Output the (x, y) coordinate of the center of the cell containing the given text.  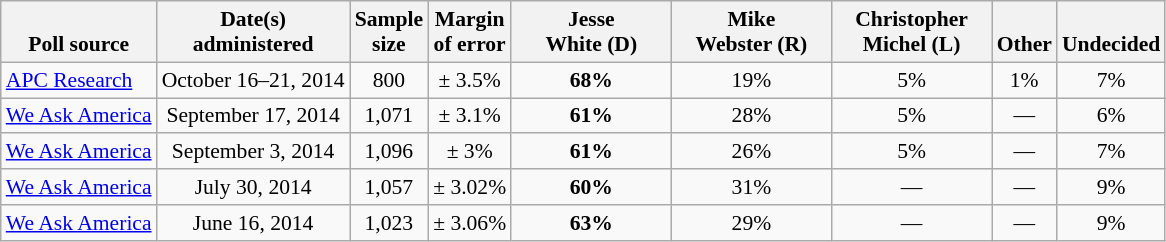
JesseWhite (D) (591, 32)
6% (1111, 116)
± 3.5% (470, 80)
APC Research (79, 80)
Marginof error (470, 32)
October 16–21, 2014 (254, 80)
± 3.1% (470, 116)
1,023 (389, 223)
September 3, 2014 (254, 152)
September 17, 2014 (254, 116)
26% (751, 152)
MikeWebster (R) (751, 32)
63% (591, 223)
± 3% (470, 152)
68% (591, 80)
Date(s)administered (254, 32)
800 (389, 80)
19% (751, 80)
Samplesize (389, 32)
1,096 (389, 152)
± 3.06% (470, 223)
60% (591, 187)
Undecided (1111, 32)
1,071 (389, 116)
31% (751, 187)
29% (751, 223)
Poll source (79, 32)
June 16, 2014 (254, 223)
± 3.02% (470, 187)
July 30, 2014 (254, 187)
1,057 (389, 187)
Other (1024, 32)
ChristopherMichel (L) (911, 32)
1% (1024, 80)
28% (751, 116)
